Locate the cell with the specified text and output its (x, y) center coordinate. 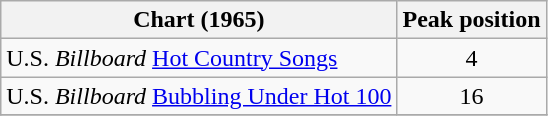
Chart (1965) (199, 20)
U.S. Billboard Hot Country Songs (199, 58)
4 (472, 58)
16 (472, 96)
Peak position (472, 20)
U.S. Billboard Bubbling Under Hot 100 (199, 96)
